Pinpoint the cell where the given text exists, returning its (X, Y) midpoint coordinate. 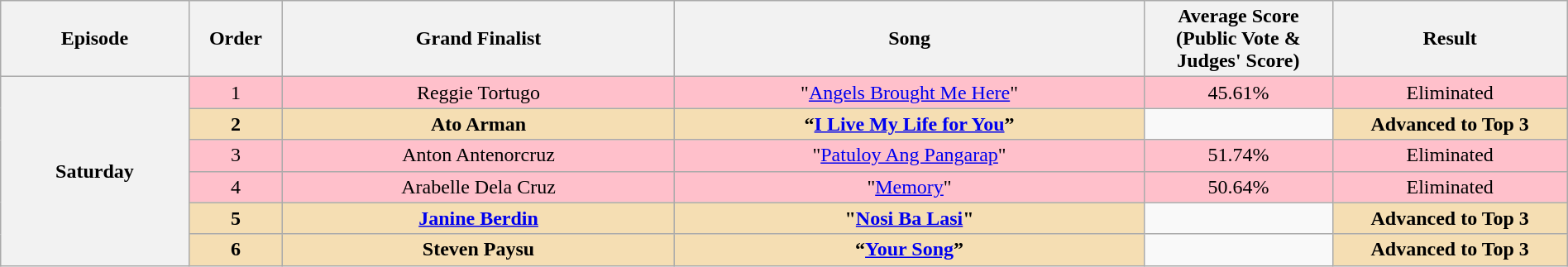
4 (236, 187)
Janine Berdin (479, 218)
"Angels Brought Me Here" (909, 93)
"Memory" (909, 187)
Saturday (94, 171)
“Your Song” (909, 250)
Result (1450, 39)
Ato Arman (479, 124)
3 (236, 155)
50.64% (1239, 187)
5 (236, 218)
2 (236, 124)
1 (236, 93)
51.74% (1239, 155)
Steven Paysu (479, 250)
Reggie Tortugo (479, 93)
Arabelle Dela Cruz (479, 187)
Song (909, 39)
Episode (94, 39)
“I Live My Life for You” (909, 124)
Average Score (Public Vote & Judges' Score) (1239, 39)
"Nosi Ba Lasi" (909, 218)
Order (236, 39)
Grand Finalist (479, 39)
Anton Antenorcruz (479, 155)
"Patuloy Ang Pangarap" (909, 155)
6 (236, 250)
45.61% (1239, 93)
